Determine the (x, y) coordinate at the center of the cell enclosing the given text.  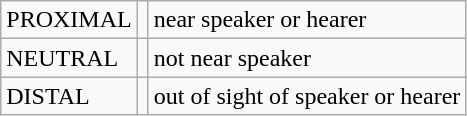
near speaker or hearer (307, 20)
not near speaker (307, 58)
NEUTRAL (69, 58)
out of sight of speaker or hearer (307, 96)
DISTAL (69, 96)
PROXIMAL (69, 20)
